Identify which cell holds the provided text, then report its (X, Y) central coordinate. 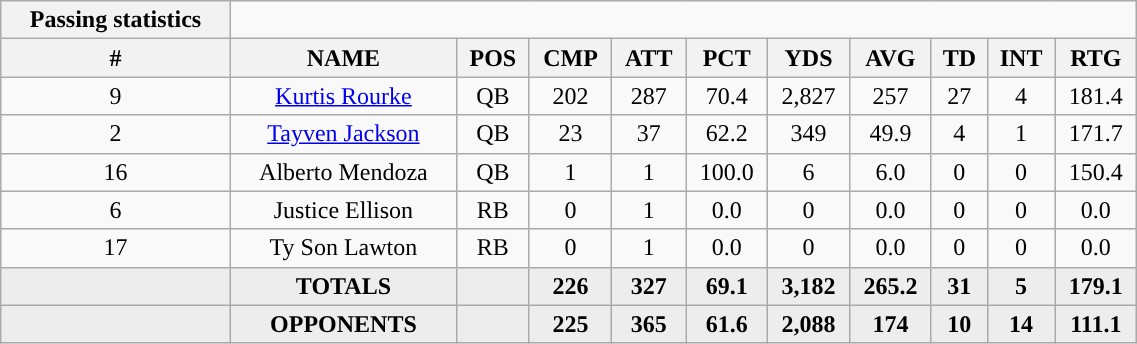
14 (1021, 324)
Tayven Jackson (343, 134)
# (116, 58)
2 (116, 134)
181.4 (1096, 96)
5 (1021, 286)
CMP (570, 58)
PCT (727, 58)
150.4 (1096, 172)
Justice Ellison (343, 210)
OPPONENTS (343, 324)
61.6 (727, 324)
AVG (890, 58)
Passing statistics (116, 20)
349 (809, 134)
23 (570, 134)
Ty Son Lawton (343, 248)
TOTALS (343, 286)
179.1 (1096, 286)
3,182 (809, 286)
62.2 (727, 134)
YDS (809, 58)
69.1 (727, 286)
174 (890, 324)
6.0 (890, 172)
70.4 (727, 96)
171.7 (1096, 134)
9 (116, 96)
RTG (1096, 58)
TD (959, 58)
17 (116, 248)
265.2 (890, 286)
225 (570, 324)
ATT (649, 58)
257 (890, 96)
226 (570, 286)
Kurtis Rourke (343, 96)
49.9 (890, 134)
31 (959, 286)
365 (649, 324)
100.0 (727, 172)
287 (649, 96)
NAME (343, 58)
27 (959, 96)
202 (570, 96)
POS (492, 58)
16 (116, 172)
Alberto Mendoza (343, 172)
327 (649, 286)
37 (649, 134)
2,088 (809, 324)
10 (959, 324)
2,827 (809, 96)
INT (1021, 58)
111.1 (1096, 324)
